Search for the cell housing the specified text and yield its (X, Y) center coordinate. 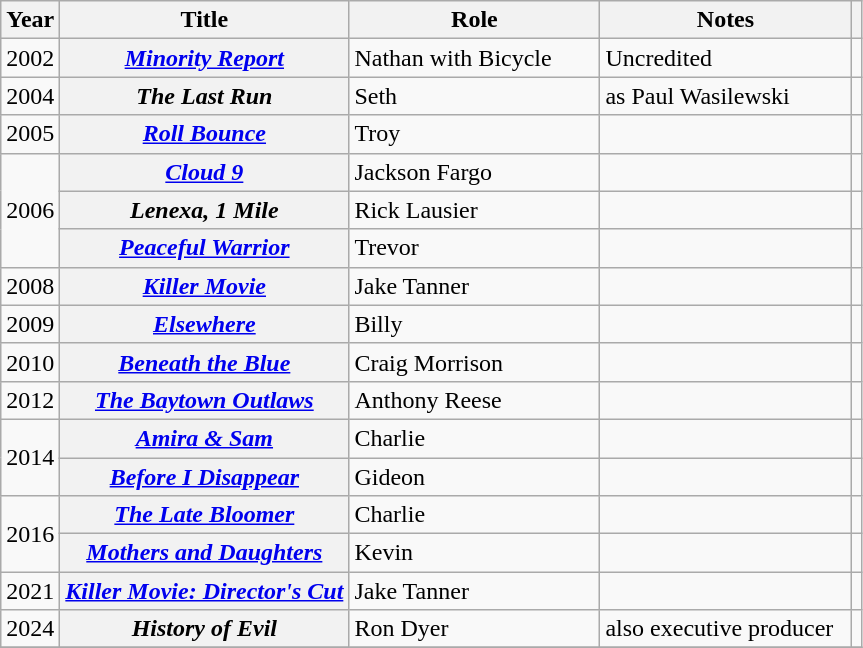
2008 (30, 286)
Before I Disappear (204, 477)
Elsewhere (204, 324)
2005 (30, 134)
Billy (474, 324)
History of Evil (204, 629)
Jackson Fargo (474, 172)
Killer Movie: Director's Cut (204, 591)
2006 (30, 210)
2024 (30, 629)
Peaceful Warrior (204, 248)
Killer Movie (204, 286)
Role (474, 20)
Lenexa, 1 Mile (204, 210)
The Baytown Outlaws (204, 400)
2021 (30, 591)
2010 (30, 362)
Uncredited (726, 58)
2014 (30, 457)
Mothers and Daughters (204, 553)
2009 (30, 324)
2012 (30, 400)
Rick Lausier (474, 210)
2004 (30, 96)
The Late Bloomer (204, 515)
also executive producer (726, 629)
Minority Report (204, 58)
Gideon (474, 477)
2002 (30, 58)
Kevin (474, 553)
Notes (726, 20)
Trevor (474, 248)
Ron Dyer (474, 629)
Craig Morrison (474, 362)
Beneath the Blue (204, 362)
Roll Bounce (204, 134)
Year (30, 20)
Nathan with Bicycle (474, 58)
Cloud 9 (204, 172)
Anthony Reese (474, 400)
Amira & Sam (204, 438)
Seth (474, 96)
Title (204, 20)
Troy (474, 134)
as Paul Wasilewski (726, 96)
2016 (30, 534)
The Last Run (204, 96)
